Provide the (x, y) coordinate of the cell's center where the given text is located.  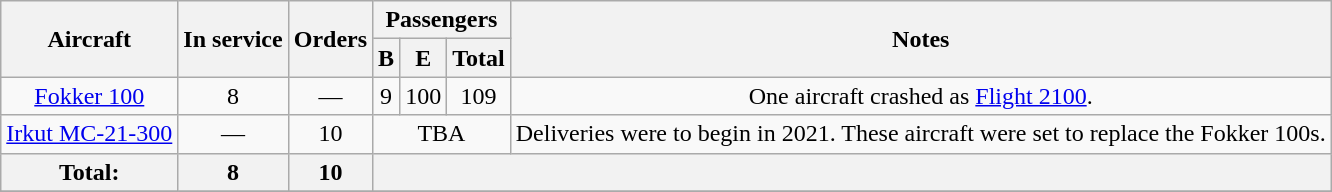
Notes (920, 39)
Total (479, 58)
Fokker 100 (90, 96)
B (386, 58)
Passengers (442, 20)
Irkut MC-21-300 (90, 134)
Total: (90, 172)
E (424, 58)
One aircraft crashed as Flight 2100. (920, 96)
TBA (442, 134)
100 (424, 96)
9 (386, 96)
Aircraft (90, 39)
In service (233, 39)
Deliveries were to begin in 2021. These aircraft were set to replace the Fokker 100s. (920, 134)
Orders (330, 39)
109 (479, 96)
